Find where the given text appears and provide that cell's center as [X, Y] coordinate. 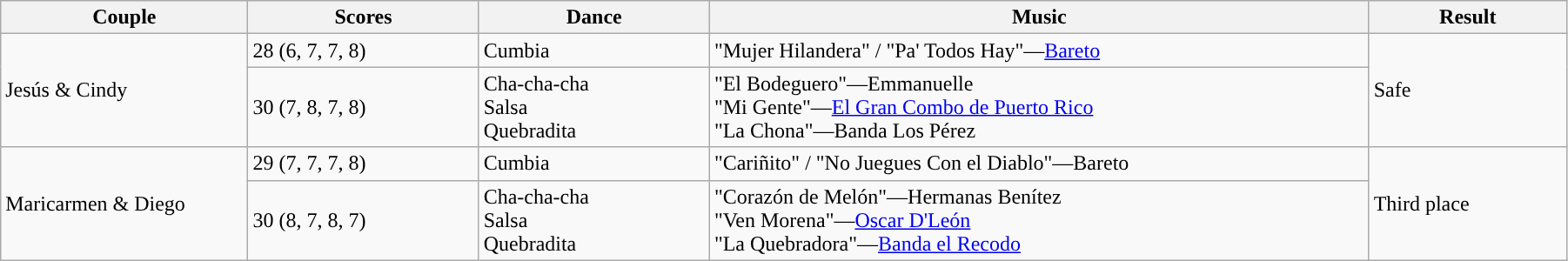
29 (7, 7, 7, 8) [364, 164]
Dance [593, 17]
"El Bodeguero"—Emmanuelle"Mi Gente"—El Gran Combo de Puerto Rico"La Chona"—Banda Los Pérez [1039, 107]
"Cariñito" / "No Juegues Con el Diablo"—Bareto [1039, 164]
Jesús & Cindy [124, 90]
Safe [1467, 90]
Third place [1467, 204]
Music [1039, 17]
30 (8, 7, 8, 7) [364, 220]
Scores [364, 17]
30 (7, 8, 7, 8) [364, 107]
"Mujer Hilandera" / "Pa' Todos Hay"—Bareto [1039, 50]
Result [1467, 17]
"Corazón de Melón"—Hermanas Benítez"Ven Morena"—Oscar D'León"La Quebradora"—Banda el Recodo [1039, 220]
Couple [124, 17]
28 (6, 7, 7, 8) [364, 50]
Maricarmen & Diego [124, 204]
